Capture the cell that displays the provided text and extract its [x, y] central coordinate. 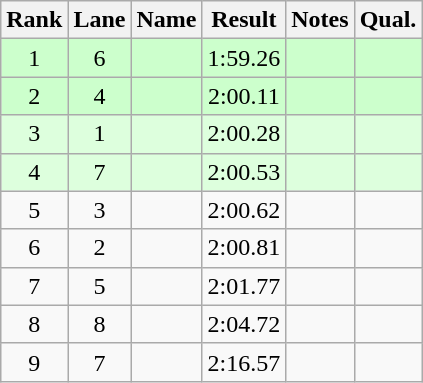
1:59.26 [244, 58]
Notes [320, 20]
2:00.62 [244, 210]
2:04.72 [244, 324]
Name [166, 20]
9 [34, 362]
Result [244, 20]
2:00.11 [244, 96]
2:00.28 [244, 134]
Lane [100, 20]
Rank [34, 20]
2:01.77 [244, 286]
2:00.81 [244, 248]
Qual. [388, 20]
2:00.53 [244, 172]
2:16.57 [244, 362]
